Identify which cell holds the provided text, then report its (X, Y) central coordinate. 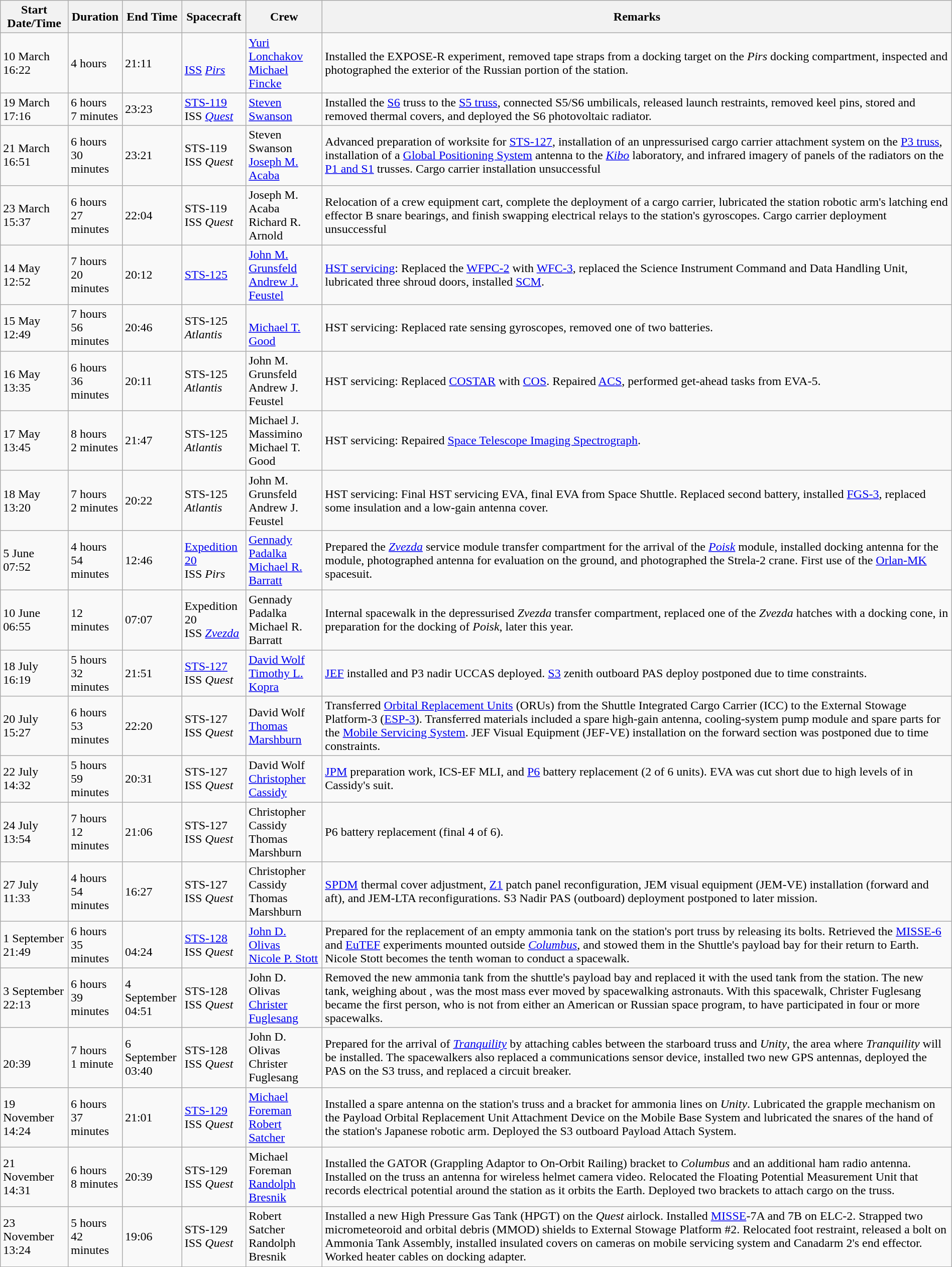
21:11 (152, 63)
23:23 (152, 109)
19:06 (152, 1237)
23 November13:24 (34, 1237)
18 May13:20 (34, 500)
Expedition 20ISS Zvezda (214, 619)
Spacecraft (214, 17)
1 September21:49 (34, 945)
21:06 (152, 832)
Crew (284, 17)
Duration (95, 17)
6 hours35 minutes (95, 945)
6 hours39 minutes (95, 998)
27 July11:33 (34, 892)
HST servicing: Repaired Space Telescope Imaging Spectrograph. (637, 441)
STS-125 (214, 275)
6 hours37 minutes (95, 1117)
John D. OlivasChrister Fuglesang (284, 1057)
Steven Swanson Joseph M. Acaba (284, 156)
6 hours27 minutes (95, 215)
19 November14:24 (34, 1117)
24 July13:54 (34, 832)
End Time (152, 17)
5 hours59 minutes (95, 779)
Start Date/Time (34, 17)
7 hours56 minutes (95, 328)
HST servicing: Replaced COSTAR with COS. Repaired ACS, performed get-ahead tasks from EVA-5. (637, 381)
4 hours (95, 63)
20:12 (152, 275)
P6 battery replacement (final 4 of 6). (637, 832)
JPM preparation work, ICS-EF MLI, and P6 battery replacement (2 of 6 units). EVA was cut short due to high levels of in Cassidy's suit. (637, 779)
Joseph M. AcabaRichard R. Arnold (284, 215)
JEF installed and P3 nadir UCCAS deployed. S3 zenith outboard PAS deploy postponed due to time constraints. (637, 673)
12:46 (152, 560)
John D. Olivas Nicole P. Stott (284, 945)
4 September04:51 (152, 998)
6 hours8 minutes (95, 1177)
6 hours30 minutes (95, 156)
Michael Foreman Robert Satcher (284, 1117)
16 May13:35 (34, 381)
21:47 (152, 441)
7 hours12 minutes (95, 832)
7 hours20 minutes (95, 275)
HST servicing: Replaced rate sensing gyroscopes, removed one of two batteries. (637, 328)
14 May12:52 (34, 275)
Remarks (637, 17)
10 March16:22 (34, 63)
16:27 (152, 892)
Michael Foreman Randolph Bresnik (284, 1177)
20:31 (152, 779)
23:21 (152, 156)
3 September22:13 (34, 998)
Steven Swanson (284, 109)
David Wolf Timothy L. Kopra (284, 673)
6 hours53 minutes (95, 726)
Robert SatcherRandolph Bresnik (284, 1237)
20:22 (152, 500)
04:24 (152, 945)
7 hours1 minute (95, 1057)
17 May13:45 (34, 441)
6 hours7 minutes (95, 109)
20:46 (152, 328)
John D. Olivas Christer Fuglesang (284, 998)
20 July15:27 (34, 726)
21:51 (152, 673)
20:11 (152, 381)
07:07 (152, 619)
Expedition 20ISS Pirs (214, 560)
18 July16:19 (34, 673)
Yuri Lonchakov Michael Fincke (284, 63)
21:01 (152, 1117)
12 minutes (95, 619)
6 hours36 minutes (95, 381)
5 hours42 minutes (95, 1237)
5 June07:52 (34, 560)
David Wolf Christopher Cassidy (284, 779)
22:04 (152, 215)
22:20 (152, 726)
Gennady Padalka Michael R. Barratt (284, 560)
David Wolf Thomas Marshburn (284, 726)
21 November14:31 (34, 1177)
Gennady PadalkaMichael R. Barratt (284, 619)
19 March17:16 (34, 109)
8 hours2 minutes (95, 441)
Michael T. Good (284, 328)
5 hours32 minutes (95, 673)
15 May12:49 (34, 328)
10 June06:55 (34, 619)
23 March15:37 (34, 215)
ISS Pirs (214, 63)
Michael J. MassiminoMichael T. Good (284, 441)
22 July14:32 (34, 779)
21 March16:51 (34, 156)
7 hours2 minutes (95, 500)
6 September03:40 (152, 1057)
John M. Grunsfeld Andrew J. Feustel (284, 275)
